Locate the cell with the specified text and output its [X, Y] center coordinate. 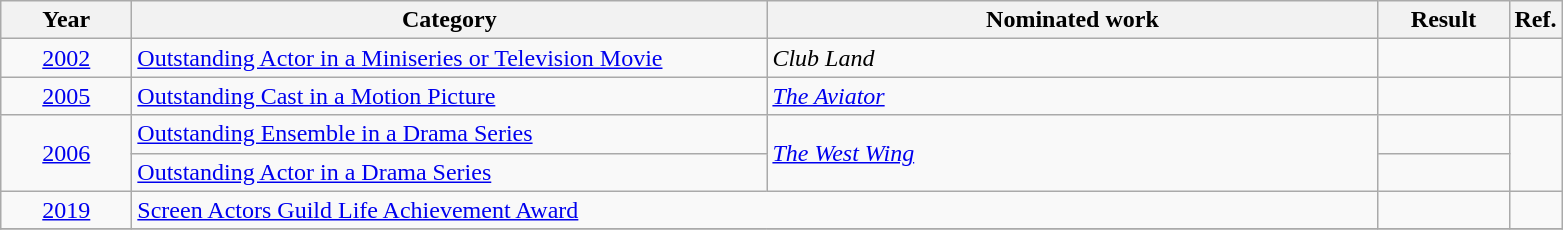
Outstanding Ensemble in a Drama Series [450, 134]
Result [1444, 20]
Outstanding Actor in a Miniseries or Television Movie [450, 58]
Category [450, 20]
2002 [66, 58]
Nominated work [1072, 20]
2005 [66, 96]
Outstanding Actor in a Drama Series [450, 172]
Screen Actors Guild Life Achievement Award [755, 210]
The West Wing [1072, 153]
Outstanding Cast in a Motion Picture [450, 96]
Club Land [1072, 58]
Ref. [1536, 20]
Year [66, 20]
2019 [66, 210]
The Aviator [1072, 96]
2006 [66, 153]
